Return the [X, Y] coordinate for the center point of the cell that contains the specified text.  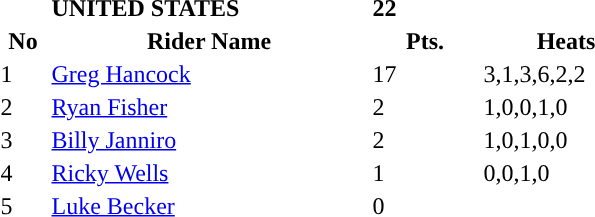
Ryan Fisher [209, 107]
1 [425, 173]
Rider Name [209, 41]
17 [425, 74]
Billy Janniro [209, 140]
Ricky Wells [209, 173]
Greg Hancock [209, 74]
Pts. [425, 41]
